Find where the given text appears and provide that cell's center as [x, y] coordinate. 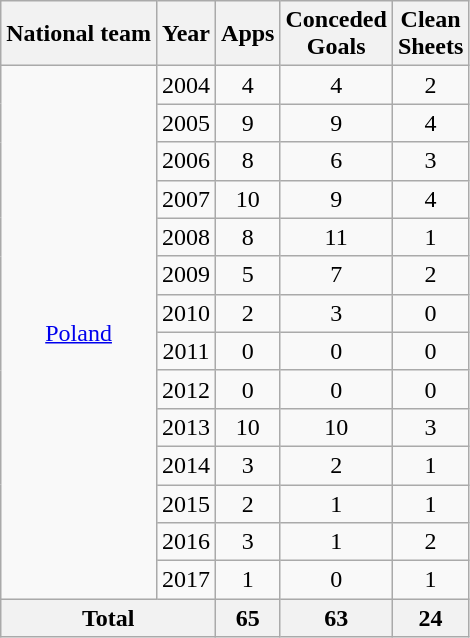
2011 [186, 351]
2007 [186, 199]
Total [108, 618]
ConcededGoals [336, 34]
6 [336, 161]
2006 [186, 161]
2017 [186, 580]
2010 [186, 313]
Year [186, 34]
2009 [186, 275]
2015 [186, 503]
65 [248, 618]
2005 [186, 123]
11 [336, 237]
2016 [186, 542]
2012 [186, 389]
63 [336, 618]
2008 [186, 237]
7 [336, 275]
Apps [248, 34]
2014 [186, 465]
24 [430, 618]
5 [248, 275]
2004 [186, 85]
National team [79, 34]
Poland [79, 332]
2013 [186, 427]
CleanSheets [430, 34]
